Extract the (x, y) coordinate from the center of the cell holding the provided text.  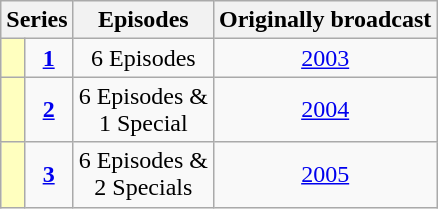
1 (48, 58)
Episodes (143, 20)
3 (48, 174)
2005 (326, 174)
2004 (326, 110)
Originally broadcast (326, 20)
2003 (326, 58)
6 Episodes (143, 58)
Series (37, 20)
2 (48, 110)
6 Episodes &1 Special (143, 110)
6 Episodes &2 Specials (143, 174)
